For the text-containing cell, return its midpoint in [x, y] coordinate format. 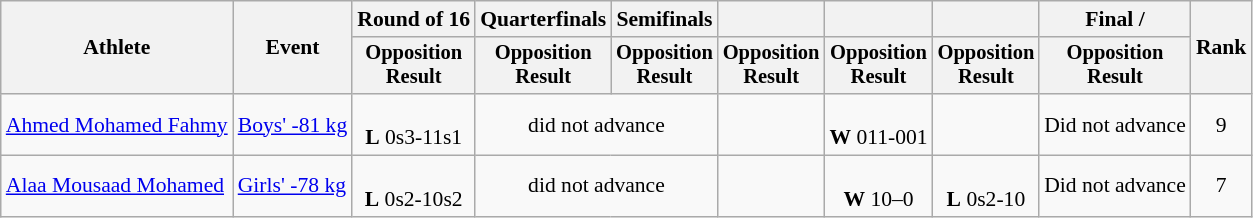
Event [293, 48]
L 0s2-10 [986, 186]
9 [1222, 124]
Final / [1115, 19]
Quarterfinals [543, 19]
Ahmed Mohamed Fahmy [117, 124]
Semifinals [664, 19]
Girls' -78 kg [293, 186]
Round of 16 [414, 19]
L 0s2-10s2 [414, 186]
Boys' -81 kg [293, 124]
Athlete [117, 48]
Alaa Mousaad Mohamed [117, 186]
W 10–0 [878, 186]
L 0s3-11s1 [414, 124]
W 011-001 [878, 124]
Rank [1222, 48]
7 [1222, 186]
